Detect which cell encompasses the target text, then output its [x, y] center coordinate. 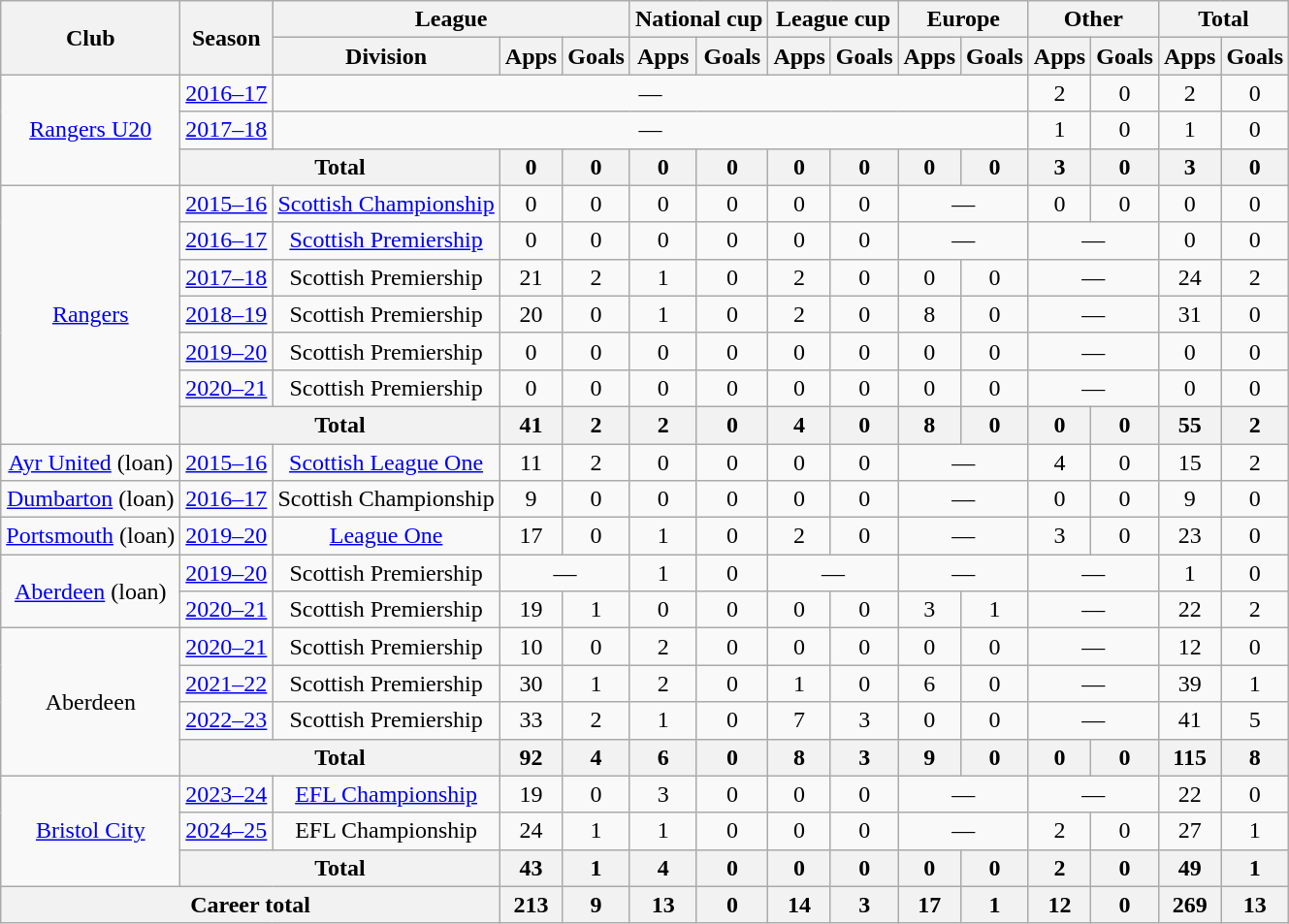
10 [531, 647]
21 [531, 277]
2023–24 [227, 794]
Rangers [91, 314]
2018–19 [227, 314]
Aberdeen [91, 702]
Dumbarton (loan) [91, 499]
Division [386, 56]
20 [531, 314]
92 [531, 757]
31 [1189, 314]
30 [531, 684]
Club [91, 38]
League [452, 19]
49 [1189, 868]
National cup [698, 19]
43 [531, 868]
55 [1189, 425]
213 [531, 905]
Bristol City [91, 831]
39 [1189, 684]
7 [799, 720]
Other [1093, 19]
269 [1189, 905]
Career total [250, 905]
2022–23 [227, 720]
League One [386, 536]
5 [1255, 720]
Ayr United (loan) [91, 462]
Scottish League One [386, 462]
115 [1189, 757]
Rangers U20 [91, 130]
14 [799, 905]
33 [531, 720]
11 [531, 462]
League cup [833, 19]
15 [1189, 462]
Season [227, 38]
23 [1189, 536]
2021–22 [227, 684]
Aberdeen (loan) [91, 591]
Europe [963, 19]
Portsmouth (loan) [91, 536]
27 [1189, 831]
2024–25 [227, 831]
